Identify which cell holds the provided text, then report its (X, Y) central coordinate. 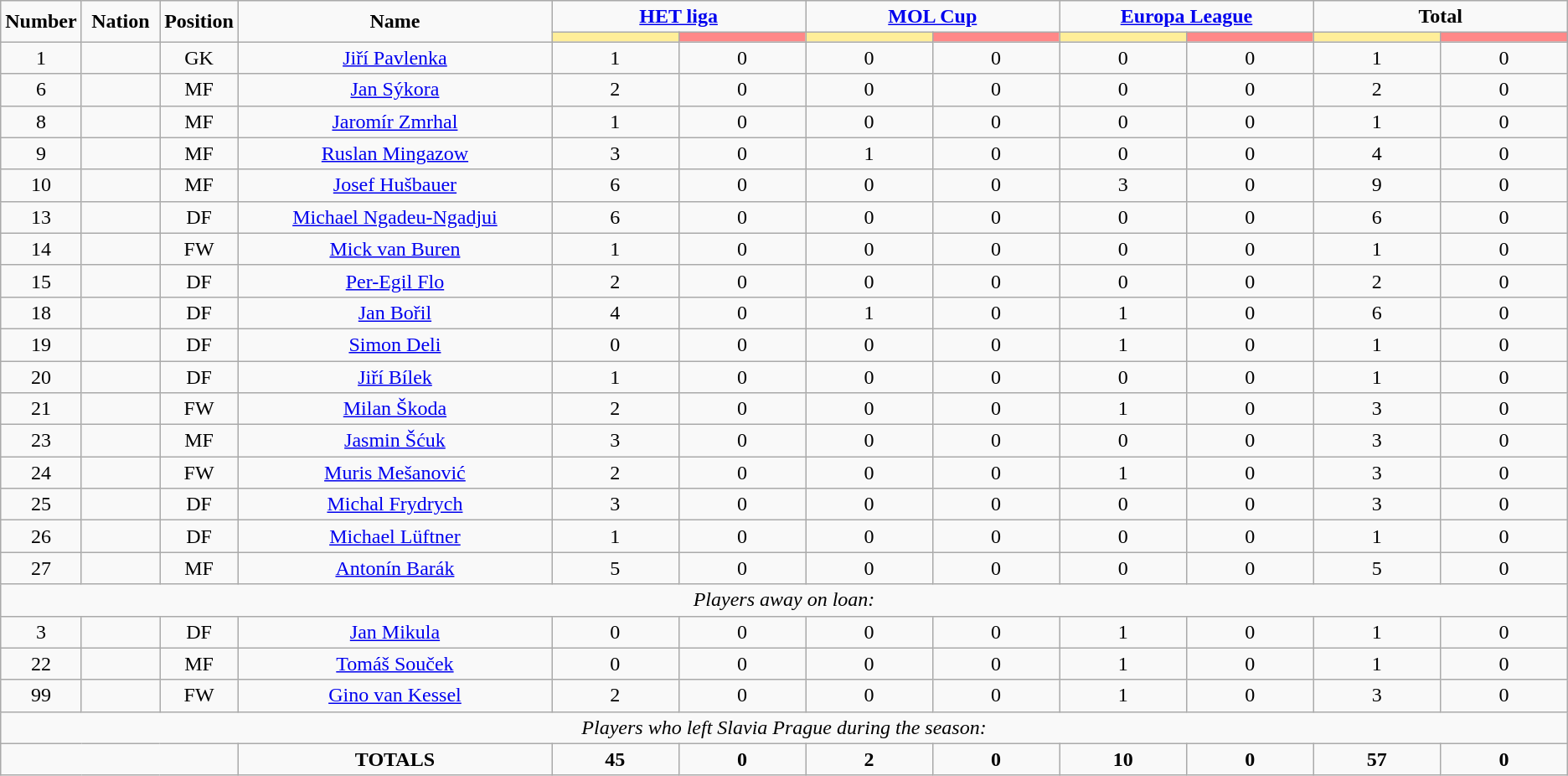
15 (41, 281)
Michael Ngadeu-Ngadjui (395, 217)
20 (41, 376)
Jiří Bílek (395, 376)
21 (41, 409)
18 (41, 313)
Jan Sýkora (395, 90)
Muris Mešanović (395, 473)
Michal Frydrych (395, 504)
Jaromír Zmrhal (395, 122)
Number (41, 22)
Jiří Pavlenka (395, 58)
Nation (121, 22)
Gino van Kessel (395, 696)
Michael Lüftner (395, 536)
Position (199, 22)
Milan Škoda (395, 409)
99 (41, 696)
19 (41, 344)
Jan Mikula (395, 632)
8 (41, 122)
Players who left Slavia Prague during the season: (784, 727)
14 (41, 249)
22 (41, 664)
Jasmin Šćuk (395, 441)
Tomáš Souček (395, 664)
Players away on loan: (784, 600)
GK (199, 58)
Ruslan Mingazow (395, 153)
57 (1377, 759)
25 (41, 504)
MOL Cup (933, 17)
45 (615, 759)
HET liga (678, 17)
24 (41, 473)
Mick van Buren (395, 249)
Europa League (1186, 17)
Josef Hušbauer (395, 185)
26 (41, 536)
Per-Egil Flo (395, 281)
Name (395, 22)
23 (41, 441)
Simon Deli (395, 344)
27 (41, 568)
13 (41, 217)
Antonín Barák (395, 568)
Total (1441, 17)
Jan Bořil (395, 313)
TOTALS (395, 759)
